Pinpoint the cell where the given text exists, returning its [X, Y] midpoint coordinate. 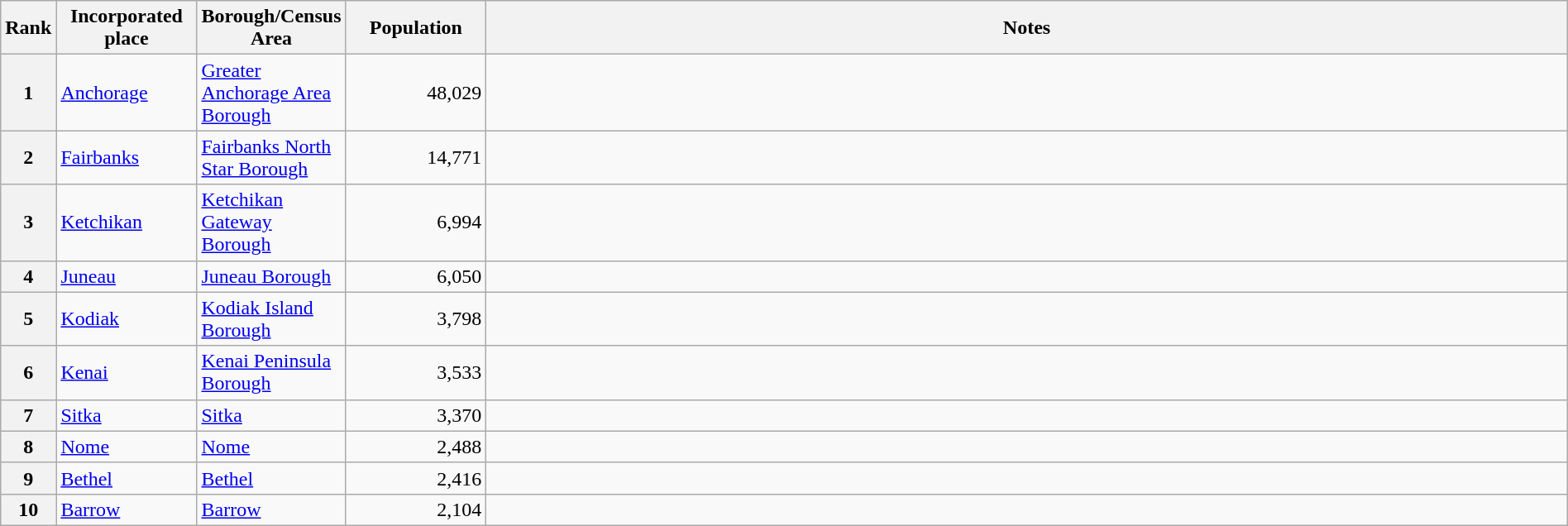
Rank [28, 28]
Incorporated place [127, 28]
5 [28, 319]
6 [28, 372]
2,488 [416, 447]
Notes [1027, 28]
6,994 [416, 222]
Anchorage [127, 93]
Population [416, 28]
14,771 [416, 157]
Greater Anchorage Area Borough [271, 93]
Fairbanks [127, 157]
6,050 [416, 276]
3 [28, 222]
Juneau [127, 276]
8 [28, 447]
3,370 [416, 415]
3,533 [416, 372]
Borough/Census Area [271, 28]
Kodiak [127, 319]
2,416 [416, 478]
9 [28, 478]
Kodiak Island Borough [271, 319]
Kenai Peninsula Borough [271, 372]
1 [28, 93]
3,798 [416, 319]
Ketchikan [127, 222]
Kenai [127, 372]
10 [28, 509]
48,029 [416, 93]
2 [28, 157]
Fairbanks North Star Borough [271, 157]
2,104 [416, 509]
Ketchikan Gateway Borough [271, 222]
7 [28, 415]
4 [28, 276]
Juneau Borough [271, 276]
